Pinpoint the cell where the given text exists, returning its (X, Y) midpoint coordinate. 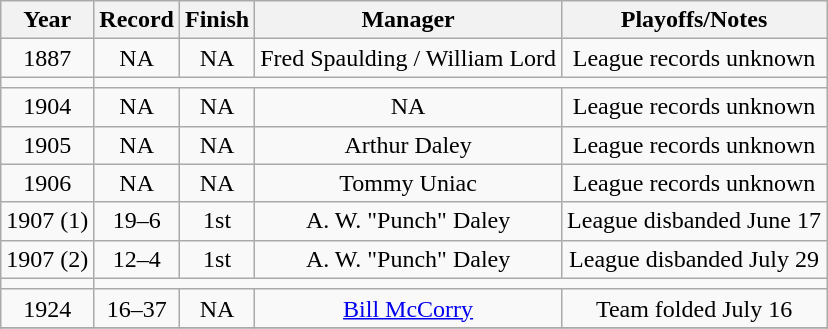
Year (48, 20)
1905 (48, 145)
Record (137, 20)
16–37 (137, 308)
Arthur Daley (408, 145)
19–6 (137, 221)
Team folded July 16 (694, 308)
League disbanded July 29 (694, 259)
Manager (408, 20)
League disbanded June 17 (694, 221)
1907 (2) (48, 259)
Bill McCorry (408, 308)
1906 (48, 183)
1887 (48, 58)
1904 (48, 107)
12–4 (137, 259)
Fred Spaulding / William Lord (408, 58)
Finish (218, 20)
Tommy Uniac (408, 183)
Playoffs/Notes (694, 20)
1924 (48, 308)
1907 (1) (48, 221)
